Scan for the cell matching the given text and deliver its (x, y) coordinate at center. 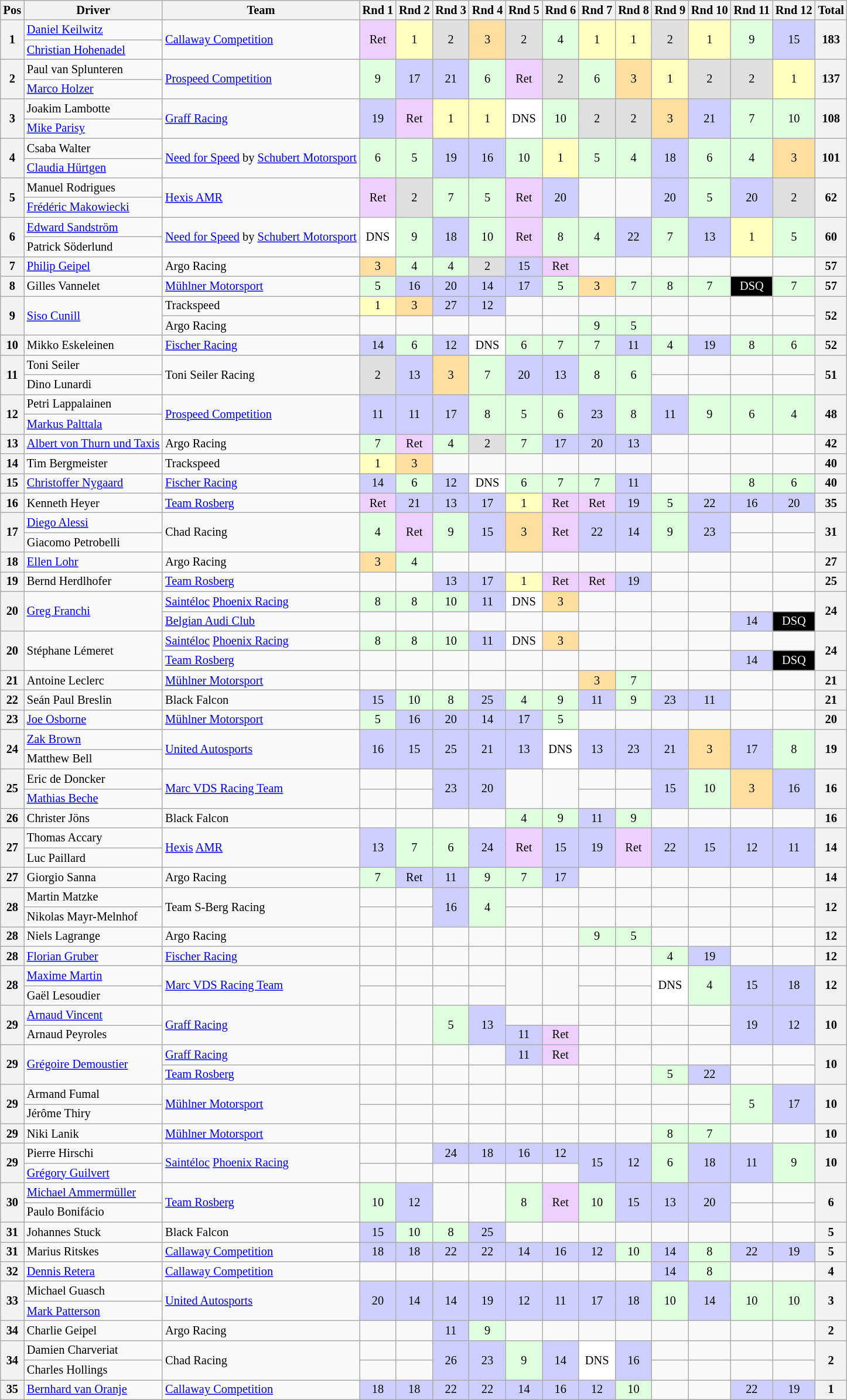
Thomas Accary (93, 838)
33 (12, 1301)
Kenneth Heyer (93, 503)
137 (831, 78)
Team S-Berg Racing (261, 906)
Arnaud Vincent (93, 1015)
Charlie Geipel (93, 1330)
Bernhard van Oranje (93, 1389)
Albert von Thurn und Taxis (93, 444)
Paul van Splunteren (93, 69)
Petri Lappalainen (93, 404)
Florian Gruber (93, 956)
Joe Osborne (93, 720)
Mike Parisy (93, 128)
Marco Holzer (93, 89)
Michael Ammermüller (93, 1193)
Arnaud Peyroles (93, 1035)
Diego Alessi (93, 522)
Christoffer Nygaard (93, 483)
Paulo Bonifácio (93, 1212)
Rnd 7 (597, 10)
Bernd Herdlhofer (93, 581)
Manuel Rodrigues (93, 187)
Rnd 4 (487, 10)
32 (12, 1271)
Jérôme Thiry (93, 1114)
Rnd 1 (378, 10)
Rnd 8 (633, 10)
Niki Lanik (93, 1134)
Johannes Stuck (93, 1232)
Rnd 10 (710, 10)
Csaba Walter (93, 148)
Greg Franchi (93, 611)
Eric de Doncker (93, 779)
Mikko Eskeleinen (93, 345)
Total (831, 10)
62 (831, 197)
Dennis Retera (93, 1271)
30 (12, 1203)
Maxime Martin (93, 976)
Team (261, 10)
Markus Palttala (93, 424)
Luc Paillard (93, 858)
Tim Bergmeister (93, 463)
48 (831, 413)
Martin Matzke (93, 897)
51 (831, 375)
Philip Geipel (93, 266)
Frédéric Makowiecki (93, 207)
Rnd 12 (794, 10)
60 (831, 237)
Edward Sandström (93, 227)
Dino Lunardi (93, 385)
Mark Patterson (93, 1311)
Gilles Vannelet (93, 286)
183 (831, 40)
Niels Lagrange (93, 936)
Toni Seiler Racing (261, 375)
Grégory Guilvert (93, 1173)
Damien Charveriat (93, 1350)
Belgian Audi Club (261, 621)
Grégoire Demoustier (93, 1064)
Ellen Lohr (93, 562)
108 (831, 118)
Christer Jöns (93, 818)
Rnd 2 (414, 10)
Giorgio Sanna (93, 877)
Driver (93, 10)
Seán Paul Breslin (93, 700)
Pos (12, 10)
Matthew Bell (93, 759)
101 (831, 158)
Claudia Hürtgen (93, 168)
Giacomo Petrobelli (93, 542)
Toni Seiler (93, 365)
Christian Hohenadel (93, 50)
Michael Guasch (93, 1291)
Rnd 11 (752, 10)
Patrick Söderlund (93, 247)
Mathias Beche (93, 799)
Charles Hollings (93, 1370)
Zak Brown (93, 740)
Stéphane Lémeret (93, 650)
Rnd 9 (670, 10)
Siso Cunill (93, 315)
Daniel Keilwitz (93, 30)
Antoine Leclerc (93, 680)
Rnd 3 (450, 10)
42 (831, 444)
Rnd 6 (561, 10)
Nikolas Mayr-Melnhof (93, 917)
Joakim Lambotte (93, 109)
Gaël Lesoudier (93, 995)
Rnd 5 (524, 10)
Pierre Hirschi (93, 1153)
Marius Ritskes (93, 1252)
Armand Fumal (93, 1094)
